Identify which cell holds the provided text, then report its (X, Y) central coordinate. 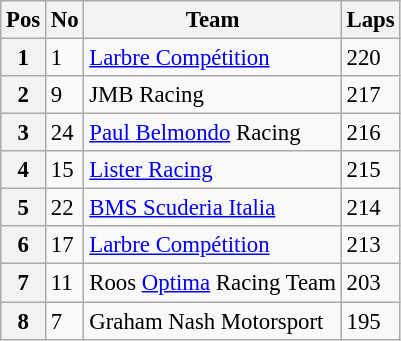
220 (370, 58)
Pos (24, 20)
No (65, 20)
Paul Belmondo Racing (212, 133)
203 (370, 283)
11 (65, 283)
22 (65, 208)
24 (65, 133)
2 (24, 95)
217 (370, 95)
Team (212, 20)
BMS Scuderia Italia (212, 208)
195 (370, 321)
4 (24, 170)
17 (65, 245)
JMB Racing (212, 95)
Roos Optima Racing Team (212, 283)
216 (370, 133)
5 (24, 208)
Graham Nash Motorsport (212, 321)
215 (370, 170)
15 (65, 170)
213 (370, 245)
3 (24, 133)
9 (65, 95)
214 (370, 208)
8 (24, 321)
Lister Racing (212, 170)
Laps (370, 20)
6 (24, 245)
